From the cell containing the given text, extract its center point as [x, y] coordinate. 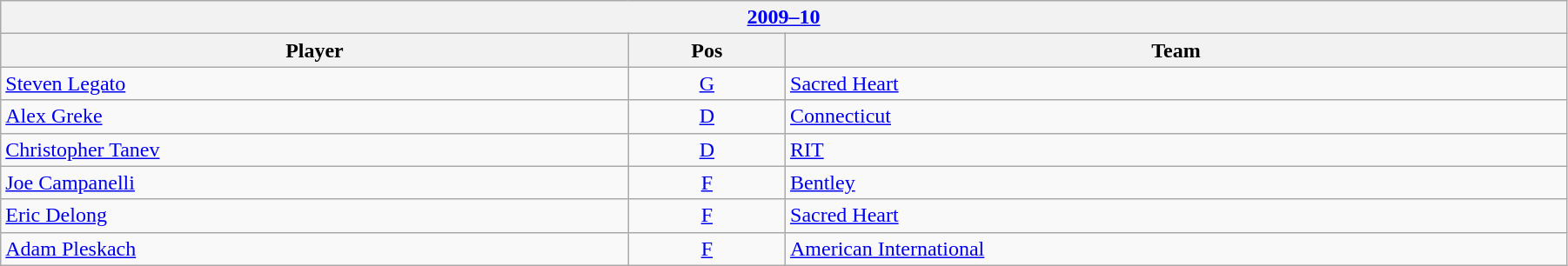
2009–10 [784, 17]
Team [1176, 50]
Connecticut [1176, 116]
RIT [1176, 150]
Alex Greke [315, 116]
Player [315, 50]
Eric Delong [315, 216]
Joe Campanelli [315, 183]
American International [1176, 249]
G [707, 83]
Steven Legato [315, 83]
Bentley [1176, 183]
Christopher Tanev [315, 150]
Adam Pleskach [315, 249]
Pos [707, 50]
